Return the [X, Y] coordinate for the center point of the cell that contains the specified text.  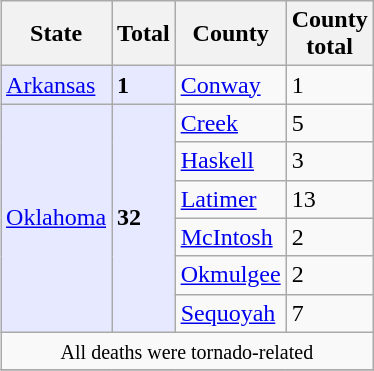
Sequoyah [230, 313]
13 [330, 199]
County [230, 34]
5 [330, 123]
Countytotal [330, 34]
McIntosh [230, 237]
Latimer [230, 199]
7 [330, 313]
Total [144, 34]
All deaths were tornado-related [188, 351]
Okmulgee [230, 275]
3 [330, 161]
Creek [230, 123]
State [56, 34]
32 [144, 218]
Oklahoma [56, 218]
Haskell [230, 161]
Conway [230, 85]
Arkansas [56, 85]
